Provide the (X, Y) coordinate of the cell's center where the given text is located.  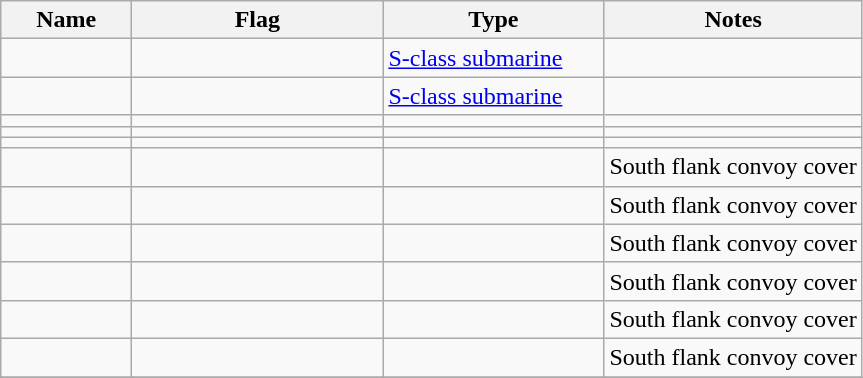
Name (66, 20)
Notes (733, 20)
Type (494, 20)
Flag (258, 20)
